For the text-containing cell, return its midpoint in (X, Y) coordinate format. 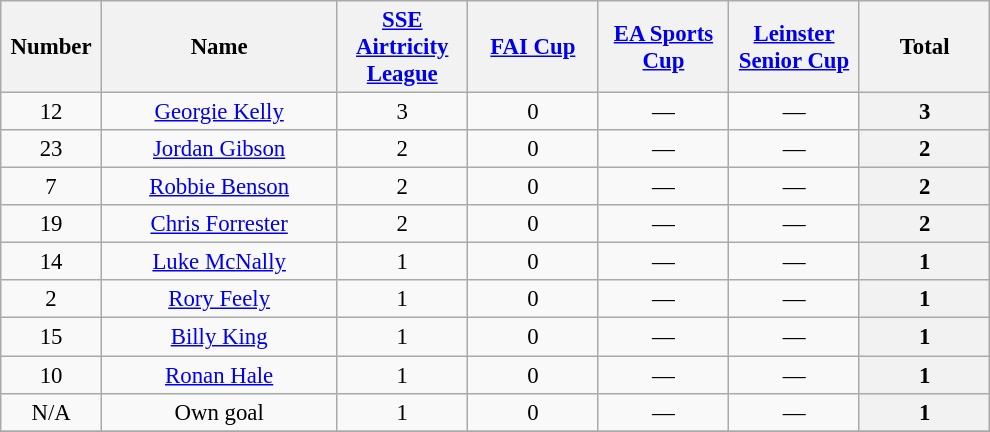
Total (924, 47)
12 (52, 112)
EA Sports Cup (664, 47)
14 (52, 262)
Number (52, 47)
SSE Airtricity League (402, 47)
N/A (52, 412)
Billy King (219, 337)
Georgie Kelly (219, 112)
Robbie Benson (219, 187)
Ronan Hale (219, 375)
19 (52, 224)
Chris Forrester (219, 224)
15 (52, 337)
Own goal (219, 412)
23 (52, 149)
Name (219, 47)
10 (52, 375)
Rory Feely (219, 299)
Leinster Senior Cup (794, 47)
Jordan Gibson (219, 149)
FAI Cup (534, 47)
Luke McNally (219, 262)
7 (52, 187)
